Return the (x, y) coordinate for the center point of the cell that contains the specified text.  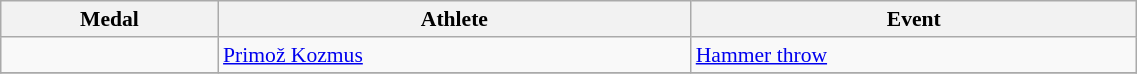
Athlete (454, 19)
Hammer throw (914, 55)
Primož Kozmus (454, 55)
Medal (110, 19)
Event (914, 19)
